Return (x, y) of the center of cell containing provided text 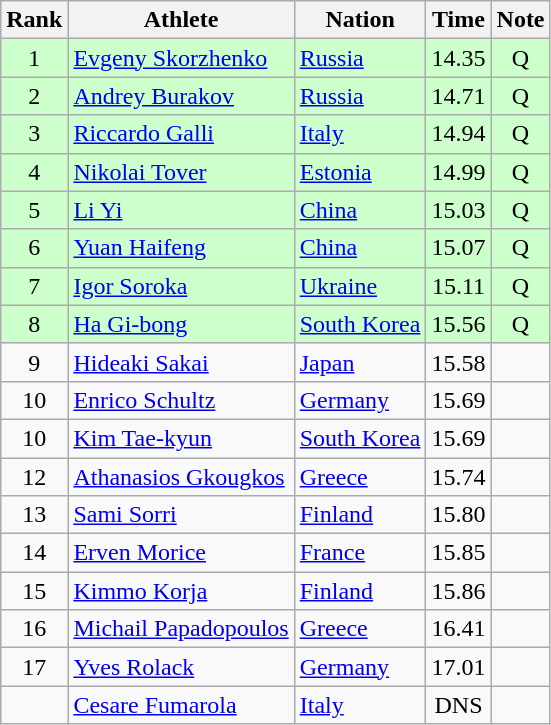
15.86 (458, 591)
Rank (34, 20)
14.99 (458, 172)
15.03 (458, 210)
15.74 (458, 477)
Kimmo Korja (181, 591)
Athlete (181, 20)
14.35 (458, 58)
Riccardo Galli (181, 134)
14.71 (458, 96)
Andrey Burakov (181, 96)
Kim Tae-kyun (181, 438)
16.41 (458, 629)
17.01 (458, 667)
14 (34, 553)
15 (34, 591)
7 (34, 286)
3 (34, 134)
Erven Morice (181, 553)
Enrico Schultz (181, 400)
Nation (360, 20)
15.58 (458, 362)
Ukraine (360, 286)
6 (34, 248)
Japan (360, 362)
15.11 (458, 286)
Nikolai Tover (181, 172)
Sami Sorri (181, 515)
12 (34, 477)
15.07 (458, 248)
9 (34, 362)
France (360, 553)
Hideaki Sakai (181, 362)
15.56 (458, 324)
Evgeny Skorzhenko (181, 58)
Note (520, 20)
Athanasios Gkougkos (181, 477)
Igor Soroka (181, 286)
15.80 (458, 515)
Michail Papadopoulos (181, 629)
5 (34, 210)
17 (34, 667)
8 (34, 324)
Time (458, 20)
1 (34, 58)
Ha Gi-bong (181, 324)
DNS (458, 705)
16 (34, 629)
Li Yi (181, 210)
Yves Rolack (181, 667)
14.94 (458, 134)
13 (34, 515)
Cesare Fumarola (181, 705)
4 (34, 172)
Yuan Haifeng (181, 248)
15.85 (458, 553)
2 (34, 96)
Estonia (360, 172)
